Find where the given text appears and provide that cell's center as (x, y) coordinate. 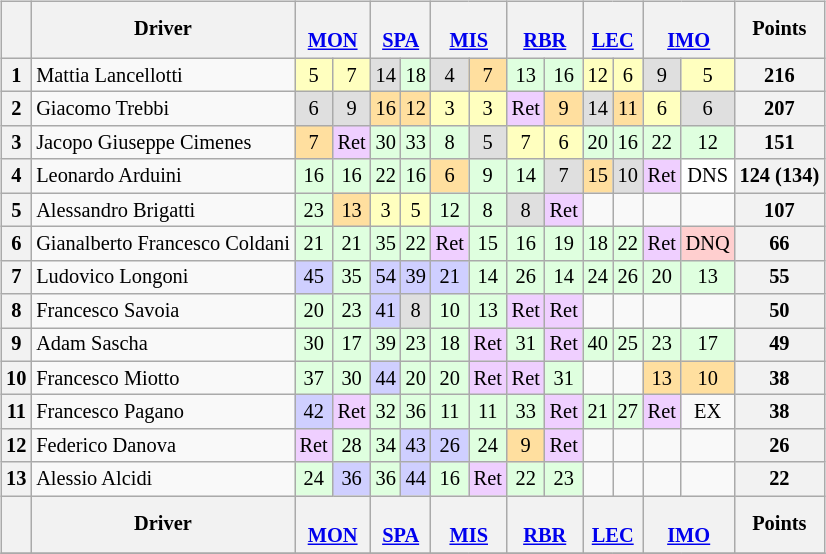
DNQ (708, 244)
50 (780, 311)
Francesco Savoia (162, 311)
40 (598, 345)
2 (16, 109)
Mattia Lancellotti (162, 75)
45 (314, 277)
DNS (708, 176)
43 (416, 446)
Alessio Alcidi (162, 479)
41 (386, 311)
Francesco Pagano (162, 412)
216 (780, 75)
25 (628, 345)
27 (628, 412)
Leonardo Arduini (162, 176)
Adam Sascha (162, 345)
19 (564, 244)
32 (386, 412)
37 (314, 378)
42 (314, 412)
Francesco Miotto (162, 378)
EX (708, 412)
1 (16, 75)
49 (780, 345)
Federico Danova (162, 446)
55 (780, 277)
Ludovico Longoni (162, 277)
Gianalberto Francesco Coldani (162, 244)
207 (780, 109)
124 (134) (780, 176)
151 (780, 143)
107 (780, 210)
Jacopo Giuseppe Cimenes (162, 143)
Alessandro Brigatti (162, 210)
34 (386, 446)
66 (780, 244)
54 (386, 277)
Giacomo Trebbi (162, 109)
28 (352, 446)
